Scan for the cell matching the given text and deliver its (x, y) coordinate at center. 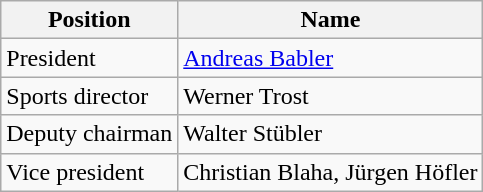
Christian Blaha, Jürgen Höfler (330, 172)
Name (330, 20)
Position (90, 20)
Walter Stübler (330, 134)
Andreas Babler (330, 58)
Deputy chairman (90, 134)
President (90, 58)
Sports director (90, 96)
Werner Trost (330, 96)
Vice president (90, 172)
